From the cell containing the given text, extract its center point as [x, y] coordinate. 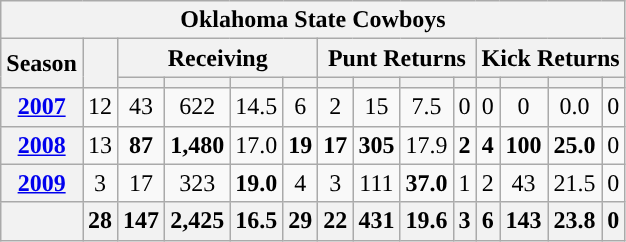
19.0 [256, 183]
2008 [42, 145]
29 [300, 221]
16.5 [256, 221]
Kick Returns [550, 58]
622 [198, 107]
14.5 [256, 107]
25.0 [575, 145]
21.5 [575, 183]
323 [198, 183]
13 [100, 145]
17.0 [256, 145]
2009 [42, 183]
Season [42, 64]
37.0 [426, 183]
7.5 [426, 107]
12 [100, 107]
2,425 [198, 221]
0.0 [575, 107]
143 [524, 221]
Oklahoma State Cowboys [313, 20]
Punt Returns [397, 58]
100 [524, 145]
147 [142, 221]
431 [376, 221]
1 [464, 183]
23.8 [575, 221]
1,480 [198, 145]
19 [300, 145]
111 [376, 183]
22 [336, 221]
87 [142, 145]
Receiving [218, 58]
19.6 [426, 221]
17.9 [426, 145]
305 [376, 145]
15 [376, 107]
2007 [42, 107]
28 [100, 221]
